Detect which cell encompasses the target text, then output its [X, Y] center coordinate. 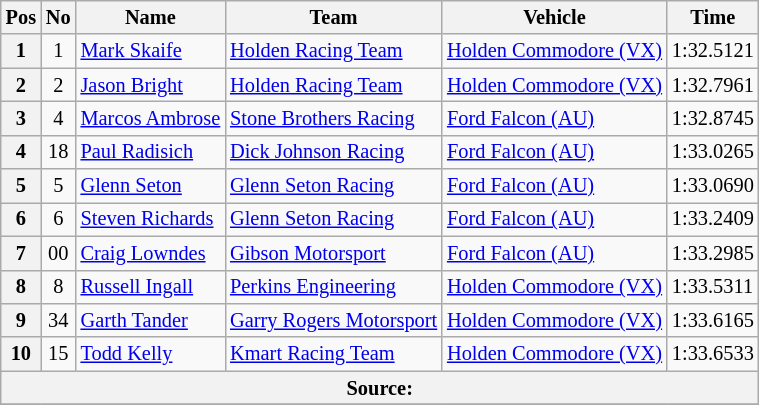
Stone Brothers Racing [334, 118]
1:33.0265 [713, 152]
1:33.6165 [713, 320]
No [58, 17]
Perkins Engineering [334, 287]
Steven Richards [151, 219]
Glenn Seton [151, 186]
Source: [380, 388]
Kmart Racing Team [334, 354]
34 [58, 320]
Craig Lowndes [151, 253]
1:33.6533 [713, 354]
Todd Kelly [151, 354]
Garry Rogers Motorsport [334, 320]
Name [151, 17]
Jason Bright [151, 85]
1:33.2409 [713, 219]
Team [334, 17]
Gibson Motorsport [334, 253]
1:33.0690 [713, 186]
18 [58, 152]
1:33.5311 [713, 287]
7 [21, 253]
10 [21, 354]
Pos [21, 17]
Mark Skaife [151, 51]
Garth Tander [151, 320]
Paul Radisich [151, 152]
1:32.8745 [713, 118]
Dick Johnson Racing [334, 152]
1:32.7961 [713, 85]
Marcos Ambrose [151, 118]
3 [21, 118]
00 [58, 253]
Time [713, 17]
Russell Ingall [151, 287]
1:32.5121 [713, 51]
15 [58, 354]
Vehicle [554, 17]
9 [21, 320]
1:33.2985 [713, 253]
